Provide the [X, Y] coordinate of the cell's center where the given text is located.  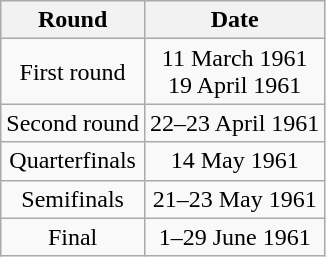
22–23 April 1961 [234, 123]
Second round [73, 123]
First round [73, 72]
1–29 June 1961 [234, 237]
Quarterfinals [73, 161]
21–23 May 1961 [234, 199]
Round [73, 20]
14 May 1961 [234, 161]
Semifinals [73, 199]
Date [234, 20]
11 March 196119 April 1961 [234, 72]
Final [73, 237]
